Return the [x, y] coordinate for the center point of the cell that contains the specified text.  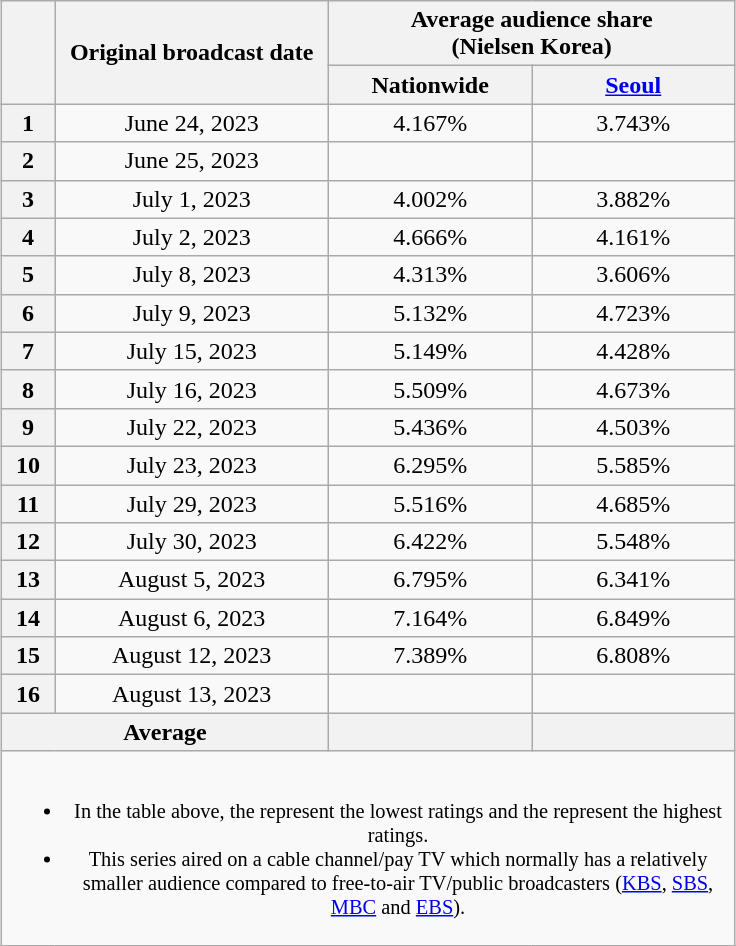
5 [28, 275]
Seoul [634, 85]
August 5, 2023 [192, 580]
4.503% [634, 427]
August 12, 2023 [192, 656]
July 30, 2023 [192, 542]
7 [28, 351]
August 13, 2023 [192, 694]
8 [28, 389]
July 2, 2023 [192, 237]
3.606% [634, 275]
Nationwide [430, 85]
July 1, 2023 [192, 199]
3 [28, 199]
4.723% [634, 313]
7.164% [430, 618]
July 22, 2023 [192, 427]
6.422% [430, 542]
5.585% [634, 465]
6.341% [634, 580]
14 [28, 618]
5.516% [430, 503]
2 [28, 161]
Original broadcast date [192, 52]
10 [28, 465]
1 [28, 123]
6.849% [634, 618]
4.666% [430, 237]
9 [28, 427]
Average audience share(Nielsen Korea) [532, 34]
6 [28, 313]
5.509% [430, 389]
June 24, 2023 [192, 123]
5.436% [430, 427]
4.685% [634, 503]
July 8, 2023 [192, 275]
August 6, 2023 [192, 618]
7.389% [430, 656]
6.295% [430, 465]
July 23, 2023 [192, 465]
July 15, 2023 [192, 351]
11 [28, 503]
5.548% [634, 542]
3.882% [634, 199]
5.149% [430, 351]
4 [28, 237]
4.428% [634, 351]
6.808% [634, 656]
July 29, 2023 [192, 503]
4.313% [430, 275]
12 [28, 542]
4.161% [634, 237]
July 9, 2023 [192, 313]
July 16, 2023 [192, 389]
16 [28, 694]
4.002% [430, 199]
June 25, 2023 [192, 161]
13 [28, 580]
15 [28, 656]
6.795% [430, 580]
5.132% [430, 313]
4.167% [430, 123]
Average [164, 732]
3.743% [634, 123]
4.673% [634, 389]
